Output the (x, y) coordinate of the center of the cell containing the given text.  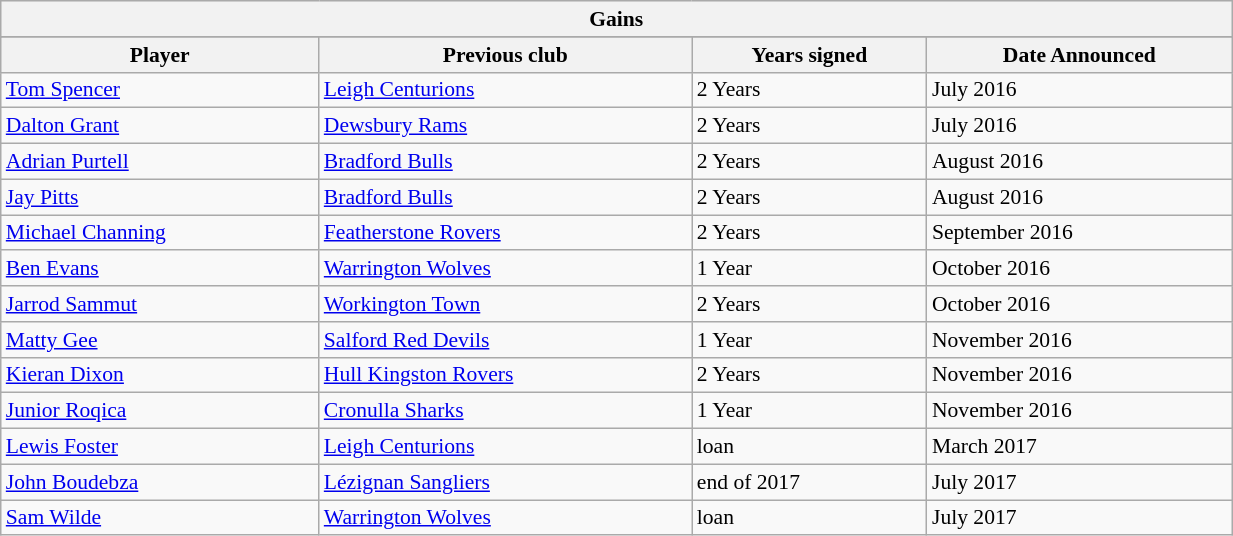
September 2016 (1080, 233)
Previous club (506, 55)
Jay Pitts (160, 197)
Jarrod Sammut (160, 304)
Lewis Foster (160, 447)
Ben Evans (160, 269)
Workington Town (506, 304)
Featherstone Rovers (506, 233)
Date Announced (1080, 55)
Michael Channing (160, 233)
Years signed (810, 55)
Tom Spencer (160, 90)
Sam Wilde (160, 518)
John Boudebza (160, 482)
Kieran Dixon (160, 375)
Dalton Grant (160, 126)
March 2017 (1080, 447)
Player (160, 55)
Salford Red Devils (506, 340)
Hull Kingston Rovers (506, 375)
Junior Roqica (160, 411)
Adrian Purtell (160, 162)
Dewsbury Rams (506, 126)
Gains (616, 19)
Lézignan Sangliers (506, 482)
end of 2017 (810, 482)
Cronulla Sharks (506, 411)
Matty Gee (160, 340)
